For the text-containing cell, return its midpoint in [x, y] coordinate format. 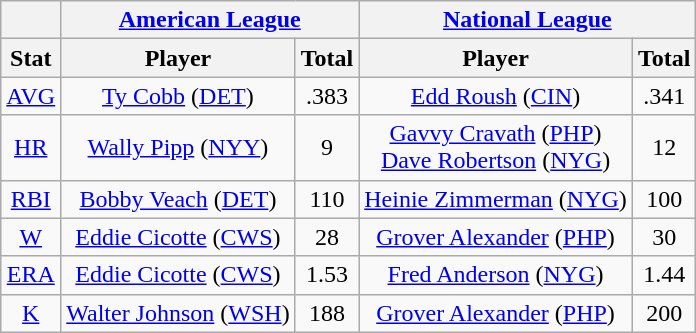
200 [664, 313]
W [31, 237]
American League [210, 20]
National League [528, 20]
Heinie Zimmerman (NYG) [496, 199]
HR [31, 148]
RBI [31, 199]
Edd Roush (CIN) [496, 96]
Walter Johnson (WSH) [178, 313]
9 [327, 148]
Gavvy Cravath (PHP)Dave Robertson (NYG) [496, 148]
Ty Cobb (DET) [178, 96]
1.53 [327, 275]
.341 [664, 96]
ERA [31, 275]
110 [327, 199]
12 [664, 148]
30 [664, 237]
Bobby Veach (DET) [178, 199]
Wally Pipp (NYY) [178, 148]
Stat [31, 58]
1.44 [664, 275]
.383 [327, 96]
Fred Anderson (NYG) [496, 275]
K [31, 313]
28 [327, 237]
188 [327, 313]
100 [664, 199]
AVG [31, 96]
